Detect which cell encompasses the target text, then output its (x, y) center coordinate. 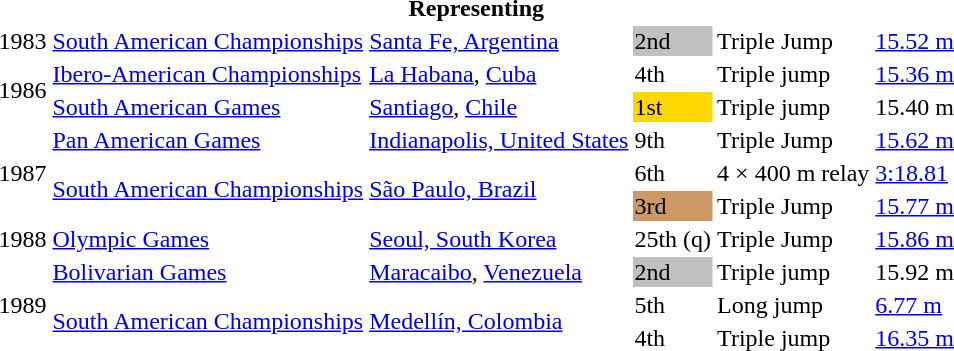
4 × 400 m relay (794, 173)
South American Games (208, 107)
Santa Fe, Argentina (499, 41)
4th (673, 74)
1st (673, 107)
Seoul, South Korea (499, 239)
Santiago, Chile (499, 107)
5th (673, 305)
3rd (673, 206)
9th (673, 140)
Long jump (794, 305)
Maracaibo, Venezuela (499, 272)
Ibero-American Championships (208, 74)
Olympic Games (208, 239)
Indianapolis, United States (499, 140)
Pan American Games (208, 140)
São Paulo, Brazil (499, 190)
25th (q) (673, 239)
La Habana, Cuba (499, 74)
6th (673, 173)
Bolivarian Games (208, 272)
